Scan for the cell matching the given text and deliver its [X, Y] coordinate at center. 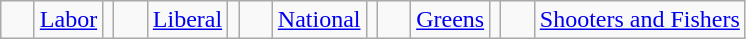
Greens [450, 20]
Liberal [187, 20]
Labor [68, 20]
National [319, 20]
Shooters and Fishers [640, 20]
